Search for the cell housing the specified text and yield its (X, Y) center coordinate. 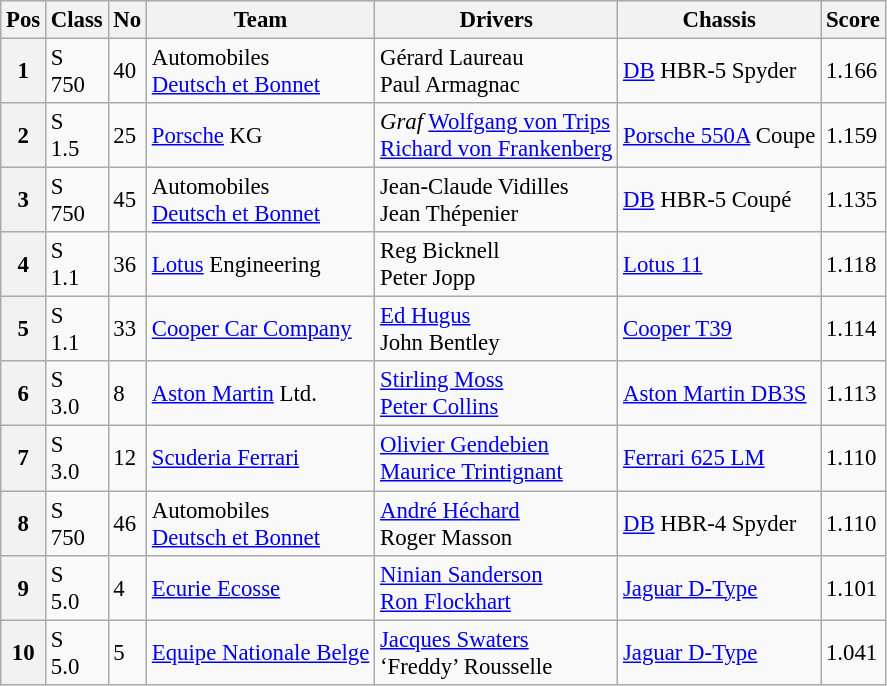
Ed Hugus John Bentley (496, 330)
1 (24, 72)
Cooper T39 (720, 330)
Olivier Gendebien Maurice Trintignant (496, 458)
Ninian Sanderson Ron Flockhart (496, 588)
45 (127, 200)
André Héchard Roger Masson (496, 524)
Jacques Swaters ‘Freddy’ Rousselle (496, 652)
Ecurie Ecosse (260, 588)
Stirling Moss Peter Collins (496, 394)
1.113 (854, 394)
No (127, 20)
Jean-Claude Vidilles Jean Thépenier (496, 200)
1.041 (854, 652)
Gérard Laureau Paul Armagnac (496, 72)
36 (127, 264)
DB HBR-5 Spyder (720, 72)
Lotus Engineering (260, 264)
Equipe Nationale Belge (260, 652)
Pos (24, 20)
Ferrari 625 LM (720, 458)
6 (24, 394)
33 (127, 330)
10 (24, 652)
Class (78, 20)
1.166 (854, 72)
1.159 (854, 136)
1.118 (854, 264)
S1.5 (78, 136)
Drivers (496, 20)
DB HBR-5 Coupé (720, 200)
1.101 (854, 588)
Score (854, 20)
Reg Bicknell Peter Jopp (496, 264)
Graf Wolfgang von Trips Richard von Frankenberg (496, 136)
Porsche KG (260, 136)
2 (24, 136)
Aston Martin Ltd. (260, 394)
Cooper Car Company (260, 330)
25 (127, 136)
1.114 (854, 330)
9 (24, 588)
DB HBR-4 Spyder (720, 524)
Porsche 550A Coupe (720, 136)
Team (260, 20)
Aston Martin DB3S (720, 394)
Scuderia Ferrari (260, 458)
1.135 (854, 200)
3 (24, 200)
40 (127, 72)
12 (127, 458)
46 (127, 524)
7 (24, 458)
Chassis (720, 20)
Lotus 11 (720, 264)
